Determine the [X, Y] coordinate at the center of the cell enclosing the given text.  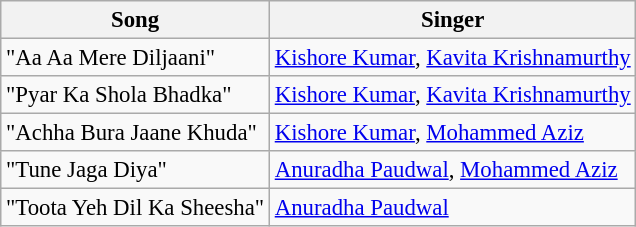
Kishore Kumar, Mohammed Aziz [452, 133]
"Aa Aa Mere Diljaani" [136, 58]
Anuradha Paudwal, Mohammed Aziz [452, 170]
Song [136, 20]
Anuradha Paudwal [452, 208]
"Tune Jaga Diya" [136, 170]
"Pyar Ka Shola Bhadka" [136, 95]
Singer [452, 20]
"Achha Bura Jaane Khuda" [136, 133]
"Toota Yeh Dil Ka Sheesha" [136, 208]
